Detect which cell encompasses the target text, then output its [X, Y] center coordinate. 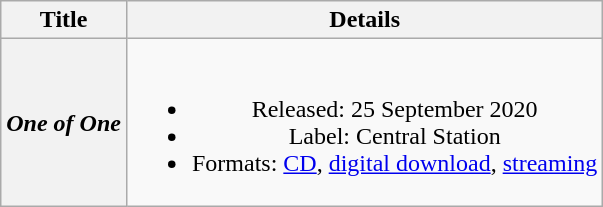
One of One [64, 122]
Released: 25 September 2020Label: Central StationFormats: CD, digital download, streaming [364, 122]
Details [364, 20]
Title [64, 20]
